Return the (X, Y) coordinate for the center point of the cell that contains the specified text.  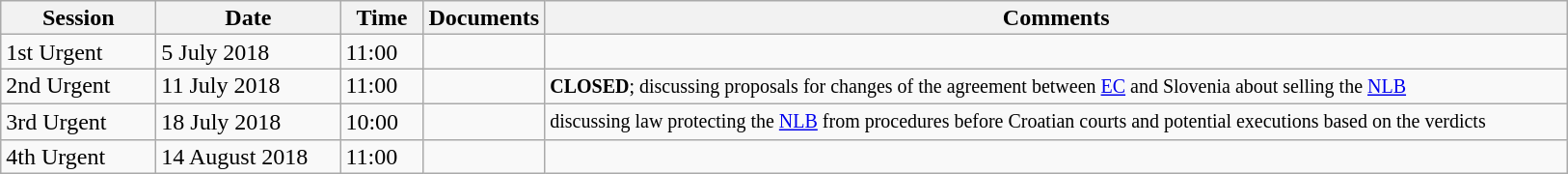
CLOSED; discussing proposals for changes of the agreement between EC and Slovenia about selling the NLB (1057, 87)
2nd Urgent (79, 87)
14 August 2018 (249, 157)
Session (79, 17)
10:00 (382, 122)
11 July 2018 (249, 87)
18 July 2018 (249, 122)
discussing law protecting the NLB from procedures before Croatian courts and potential executions based on the verdicts (1057, 122)
Documents (484, 17)
Comments (1057, 17)
5 July 2018 (249, 52)
4th Urgent (79, 157)
Date (249, 17)
1st Urgent (79, 52)
3rd Urgent (79, 122)
Time (382, 17)
